Identify which cell holds the provided text, then report its (X, Y) central coordinate. 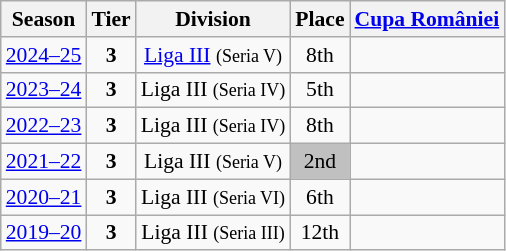
2020–21 (44, 197)
Liga III (Seria III) (214, 233)
6th (320, 197)
2019–20 (44, 233)
2024–25 (44, 55)
Tier (110, 19)
2nd (320, 162)
2023–24 (44, 90)
12th (320, 233)
2021–22 (44, 162)
Place (320, 19)
Liga III (Seria VI) (214, 197)
Cupa României (428, 19)
5th (320, 90)
Season (44, 19)
2022–23 (44, 126)
Division (214, 19)
